Provide the [X, Y] coordinate of the cell's center where the given text is located.  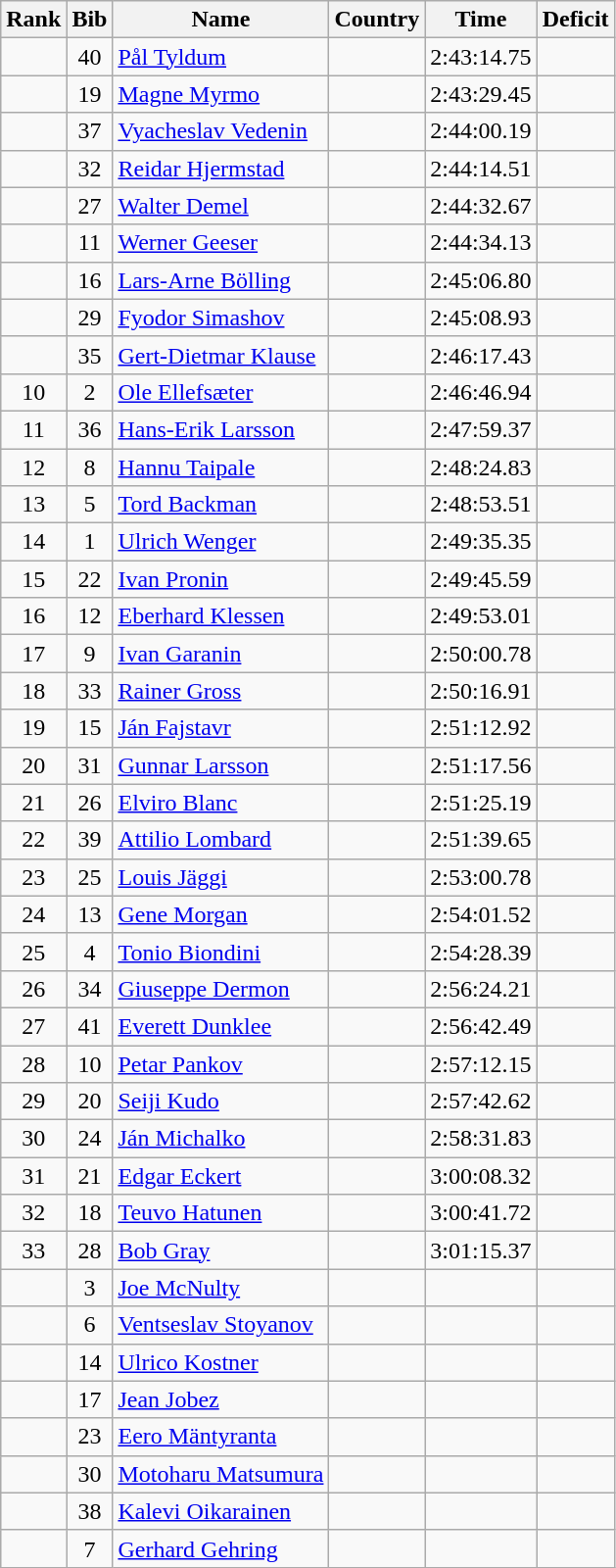
2:46:17.43 [481, 355]
Teuvo Hatunen [221, 1213]
Tonio Biondini [221, 952]
2:47:59.37 [481, 429]
35 [90, 355]
Rainer Gross [221, 691]
Time [481, 20]
7 [90, 1548]
2:48:24.83 [481, 467]
2:45:08.93 [481, 318]
Vyacheslav Vedenin [221, 131]
2:57:12.15 [481, 1063]
Joe McNulty [221, 1288]
37 [90, 131]
2:56:42.49 [481, 1026]
9 [90, 654]
2:51:25.19 [481, 803]
40 [90, 57]
2:51:17.56 [481, 765]
2:44:34.13 [481, 243]
2:50:00.78 [481, 654]
8 [90, 467]
Motoharu Matsumura [221, 1474]
Seiji Kudo [221, 1102]
Ján Michalko [221, 1139]
Ulrico Kostner [221, 1362]
2:54:01.52 [481, 914]
2:43:14.75 [481, 57]
2:48:53.51 [481, 505]
Ivan Pronin [221, 579]
2:51:39.65 [481, 840]
Hans-Erik Larsson [221, 429]
Elviro Blanc [221, 803]
Name [221, 20]
Rank [33, 20]
39 [90, 840]
Attilio Lombard [221, 840]
2:44:00.19 [481, 131]
Eero Mäntyranta [221, 1437]
Ole Ellefsæter [221, 392]
6 [90, 1325]
2:45:06.80 [481, 280]
Fyodor Simashov [221, 318]
Walter Demel [221, 206]
Petar Pankov [221, 1063]
2:44:32.67 [481, 206]
Ivan Garanin [221, 654]
Country [377, 20]
Tord Backman [221, 505]
3 [90, 1288]
Jean Jobez [221, 1399]
Everett Dunklee [221, 1026]
4 [90, 952]
2:43:29.45 [481, 94]
2:53:00.78 [481, 877]
2:58:31.83 [481, 1139]
2:44:14.51 [481, 169]
Magne Myrmo [221, 94]
Werner Geeser [221, 243]
Bob Gray [221, 1250]
2:54:28.39 [481, 952]
Kalevi Oikarainen [221, 1511]
Giuseppe Dermon [221, 989]
Deficit [576, 20]
Bib [90, 20]
2:56:24.21 [481, 989]
2:49:35.35 [481, 542]
2:49:45.59 [481, 579]
Eberhard Klessen [221, 616]
2:49:53.01 [481, 616]
1 [90, 542]
Gert-Dietmar Klause [221, 355]
2:50:16.91 [481, 691]
Louis Jäggi [221, 877]
Gene Morgan [221, 914]
Ján Fajstavr [221, 728]
3:00:08.32 [481, 1176]
2:46:46.94 [481, 392]
Reidar Hjermstad [221, 169]
Ulrich Wenger [221, 542]
Hannu Taipale [221, 467]
Pål Tyldum [221, 57]
38 [90, 1511]
Edgar Eckert [221, 1176]
41 [90, 1026]
Lars-Arne Bölling [221, 280]
36 [90, 429]
Gerhard Gehring [221, 1548]
Ventseslav Stoyanov [221, 1325]
5 [90, 505]
34 [90, 989]
2:57:42.62 [481, 1102]
Gunnar Larsson [221, 765]
2 [90, 392]
3:01:15.37 [481, 1250]
3:00:41.72 [481, 1213]
2:51:12.92 [481, 728]
